Provide the [x, y] coordinate of the cell's center where the given text is located.  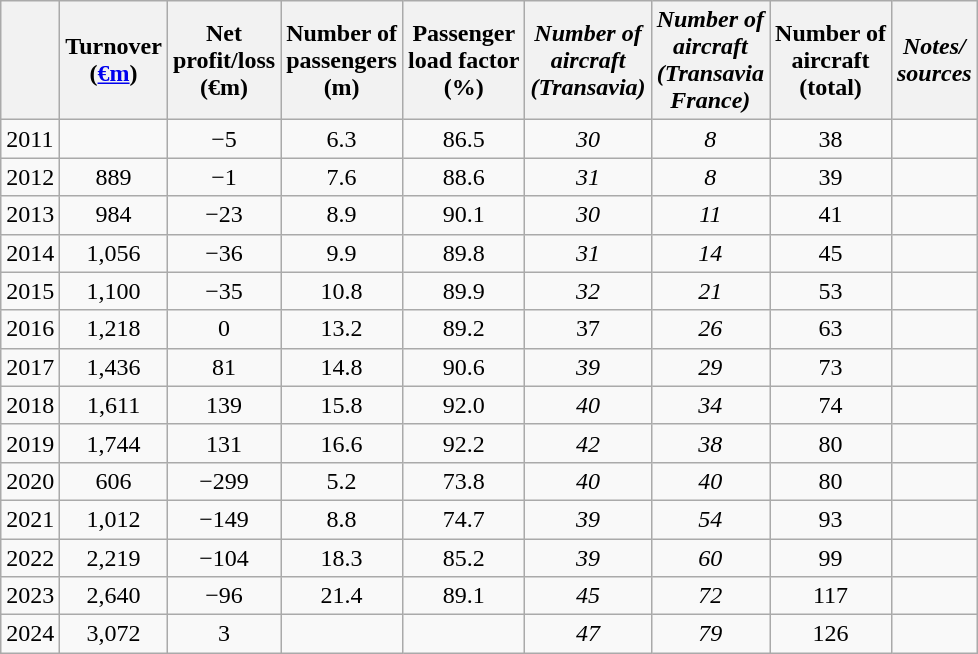
889 [114, 177]
73.8 [464, 481]
89.1 [464, 596]
2012 [30, 177]
1,436 [114, 367]
54 [710, 519]
−149 [224, 519]
85.2 [464, 557]
984 [114, 215]
16.6 [342, 443]
88.6 [464, 177]
74 [831, 405]
79 [710, 634]
2,219 [114, 557]
5.2 [342, 481]
2021 [30, 519]
81 [224, 367]
93 [831, 519]
1,218 [114, 329]
14.8 [342, 367]
92.2 [464, 443]
1,611 [114, 405]
15.8 [342, 405]
63 [831, 329]
2015 [30, 291]
89.9 [464, 291]
89.8 [464, 253]
7.6 [342, 177]
2022 [30, 557]
3 [224, 634]
2020 [30, 481]
60 [710, 557]
26 [710, 329]
3,072 [114, 634]
53 [831, 291]
2017 [30, 367]
34 [710, 405]
139 [224, 405]
−35 [224, 291]
99 [831, 557]
32 [588, 291]
−299 [224, 481]
2,640 [114, 596]
−1 [224, 177]
Netprofit/loss(€m) [224, 60]
Number ofpassengers(m) [342, 60]
2014 [30, 253]
Number ofaircraft(Transavia) [588, 60]
41 [831, 215]
18.3 [342, 557]
2013 [30, 215]
2018 [30, 405]
90.6 [464, 367]
Number ofaircraft(total) [831, 60]
72 [710, 596]
Passengerload factor(%) [464, 60]
Number ofaircraft(TransaviaFrance) [710, 60]
11 [710, 215]
−36 [224, 253]
2023 [30, 596]
21 [710, 291]
92.0 [464, 405]
42 [588, 443]
2016 [30, 329]
126 [831, 634]
74.7 [464, 519]
1,100 [114, 291]
Turnover(€m) [114, 60]
29 [710, 367]
14 [710, 253]
Notes/sources [934, 60]
13.2 [342, 329]
89.2 [464, 329]
8.9 [342, 215]
6.3 [342, 139]
0 [224, 329]
−96 [224, 596]
1,056 [114, 253]
2019 [30, 443]
73 [831, 367]
21.4 [342, 596]
10.8 [342, 291]
8.8 [342, 519]
9.9 [342, 253]
86.5 [464, 139]
47 [588, 634]
2011 [30, 139]
2024 [30, 634]
−23 [224, 215]
37 [588, 329]
1,744 [114, 443]
131 [224, 443]
606 [114, 481]
1,012 [114, 519]
−5 [224, 139]
90.1 [464, 215]
117 [831, 596]
−104 [224, 557]
